Provide the [x, y] coordinate of the cell's center where the given text is located.  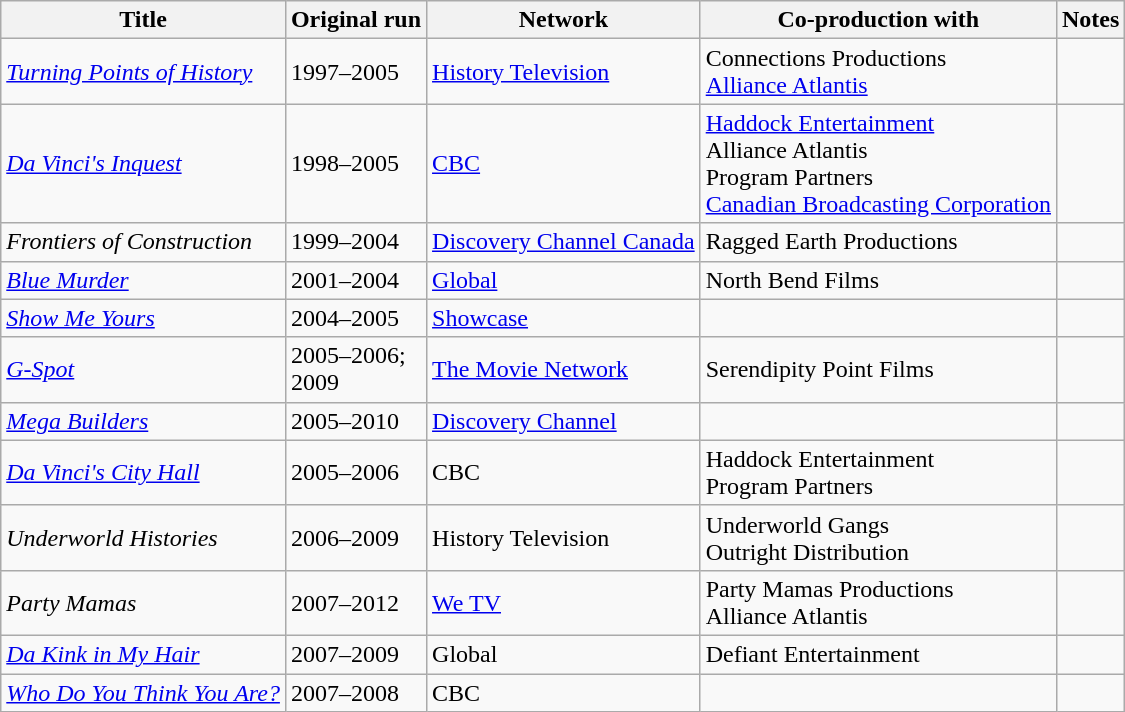
Haddock EntertainmentAlliance AtlantisProgram PartnersCanadian Broadcasting Corporation [878, 164]
Underworld Histories [144, 538]
Turning Points of History [144, 72]
Discovery Channel Canada [564, 242]
G-Spot [144, 370]
2005–2006;2009 [356, 370]
Haddock EntertainmentProgram Partners [878, 472]
Blue Murder [144, 280]
2007–2009 [356, 654]
Discovery Channel [564, 421]
Defiant Entertainment [878, 654]
1998–2005 [356, 164]
2005–2010 [356, 421]
Frontiers of Construction [144, 242]
Ragged Earth Productions [878, 242]
2007–2012 [356, 602]
Who Do You Think You Are? [144, 693]
Party Mamas ProductionsAlliance Atlantis [878, 602]
Title [144, 20]
1999–2004 [356, 242]
Underworld GangsOutright Distribution [878, 538]
The Movie Network [564, 370]
Mega Builders [144, 421]
Notes [1090, 20]
Da Vinci's Inquest [144, 164]
2006–2009 [356, 538]
1997–2005 [356, 72]
Da Kink in My Hair [144, 654]
2007–2008 [356, 693]
2001–2004 [356, 280]
2005–2006 [356, 472]
Network [564, 20]
North Bend Films [878, 280]
Original run [356, 20]
Connections ProductionsAlliance Atlantis [878, 72]
Serendipity Point Films [878, 370]
Showcase [564, 318]
We TV [564, 602]
Co-production with [878, 20]
Show Me Yours [144, 318]
2004–2005 [356, 318]
Party Mamas [144, 602]
Da Vinci's City Hall [144, 472]
